From the cell containing the given text, extract its center point as (x, y) coordinate. 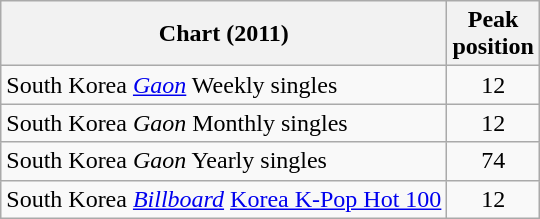
South Korea Gaon Yearly singles (224, 161)
74 (493, 161)
Peak position (493, 34)
South Korea Gaon Weekly singles (224, 85)
South Korea Gaon Monthly singles (224, 123)
South Korea Billboard Korea K-Pop Hot 100 (224, 199)
Chart (2011) (224, 34)
